Search for the cell housing the specified text and yield its [x, y] center coordinate. 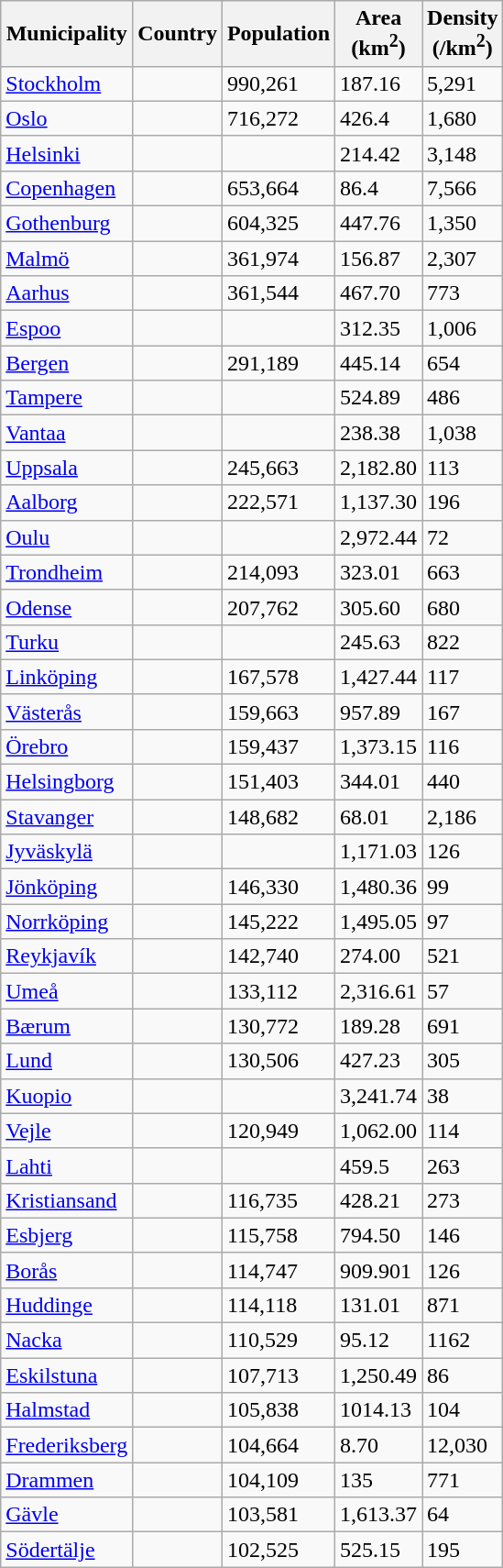
1,038 [463, 433]
2,316.61 [379, 991]
114 [463, 1131]
Kuopio [67, 1096]
245.63 [379, 642]
716,272 [279, 118]
156.87 [379, 259]
148,682 [279, 817]
Kristiansand [67, 1200]
116,735 [279, 1200]
Jyväskylä [67, 852]
196 [463, 502]
Vejle [67, 1131]
Oslo [67, 118]
1,350 [463, 224]
1,171.03 [379, 852]
426.4 [379, 118]
305 [463, 1061]
151,403 [279, 782]
604,325 [279, 224]
957.89 [379, 712]
Helsingborg [67, 782]
691 [463, 1026]
Bergen [67, 363]
5,291 [463, 83]
Helsinki [67, 153]
361,974 [279, 259]
214.42 [379, 153]
1,680 [463, 118]
2,307 [463, 259]
771 [463, 1480]
12,030 [463, 1445]
159,663 [279, 712]
871 [463, 1305]
3,148 [463, 153]
145,222 [279, 922]
822 [463, 642]
312.35 [379, 328]
159,437 [279, 746]
Stockholm [67, 83]
131.01 [379, 1305]
Uppsala [67, 468]
Eskilstuna [67, 1375]
Esbjerg [67, 1235]
Stavanger [67, 817]
57 [463, 991]
Norrköping [67, 922]
64 [463, 1515]
428.21 [379, 1200]
Bærum [67, 1026]
Trondheim [67, 572]
68.01 [379, 817]
447.76 [379, 224]
663 [463, 572]
Linköping [67, 677]
1,480.36 [379, 887]
86 [463, 1375]
Södertälje [67, 1550]
3,241.74 [379, 1096]
214,093 [279, 572]
97 [463, 922]
524.89 [379, 398]
1162 [463, 1341]
102,525 [279, 1550]
207,762 [279, 607]
909.901 [379, 1270]
Gävle [67, 1515]
Population [279, 34]
2,972.44 [379, 537]
Vantaa [67, 433]
72 [463, 537]
990,261 [279, 83]
238.38 [379, 433]
521 [463, 956]
773 [463, 293]
Borås [67, 1270]
Huddinge [67, 1305]
1,250.49 [379, 1375]
Lahti [67, 1165]
1,137.30 [379, 502]
445.14 [379, 363]
107,713 [279, 1375]
113 [463, 468]
114,118 [279, 1305]
245,663 [279, 468]
Västerås [67, 712]
Reykjavík [67, 956]
1,062.00 [379, 1131]
486 [463, 398]
187.16 [379, 83]
133,112 [279, 991]
120,949 [279, 1131]
344.01 [379, 782]
1,427.44 [379, 677]
195 [463, 1550]
Nacka [67, 1341]
291,189 [279, 363]
Gothenburg [67, 224]
99 [463, 887]
Copenhagen [67, 188]
1,006 [463, 328]
117 [463, 677]
Halmstad [67, 1410]
222,571 [279, 502]
Country [178, 34]
114,747 [279, 1270]
680 [463, 607]
Area(km2) [379, 34]
654 [463, 363]
86.4 [379, 188]
Turku [67, 642]
427.23 [379, 1061]
1,613.37 [379, 1515]
274.00 [379, 956]
Odense [67, 607]
305.60 [379, 607]
459.5 [379, 1165]
103,581 [279, 1515]
116 [463, 746]
467.70 [379, 293]
Lund [67, 1061]
1,495.05 [379, 922]
Tampere [67, 398]
8.70 [379, 1445]
Jönköping [67, 887]
115,758 [279, 1235]
1,373.15 [379, 746]
Density(/km2) [463, 34]
2,186 [463, 817]
Aarhus [67, 293]
130,506 [279, 1061]
7,566 [463, 188]
323.01 [379, 572]
Municipality [67, 34]
146,330 [279, 887]
167 [463, 712]
440 [463, 782]
2,182.80 [379, 468]
653,664 [279, 188]
105,838 [279, 1410]
Malmö [67, 259]
Oulu [67, 537]
189.28 [379, 1026]
273 [463, 1200]
Aalborg [67, 502]
135 [379, 1480]
110,529 [279, 1341]
142,740 [279, 956]
1014.13 [379, 1410]
38 [463, 1096]
Drammen [67, 1480]
361,544 [279, 293]
Umeå [67, 991]
146 [463, 1235]
167,578 [279, 677]
104,109 [279, 1480]
525.15 [379, 1550]
Frederiksberg [67, 1445]
104,664 [279, 1445]
95.12 [379, 1341]
Örebro [67, 746]
794.50 [379, 1235]
Espoo [67, 328]
104 [463, 1410]
263 [463, 1165]
130,772 [279, 1026]
